From the cell containing the given text, extract its center point as (X, Y) coordinate. 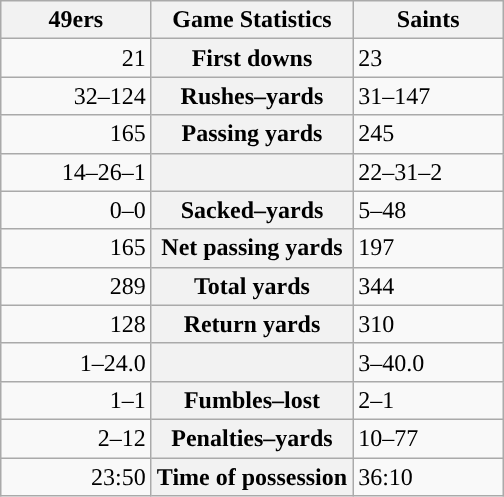
22–31–2 (428, 172)
5–48 (428, 210)
245 (428, 134)
2–1 (428, 400)
197 (428, 248)
First downs (252, 58)
Sacked–yards (252, 210)
14–26–1 (76, 172)
Time of possession (252, 477)
1–24.0 (76, 362)
Saints (428, 20)
1–1 (76, 400)
Return yards (252, 324)
31–147 (428, 96)
Fumbles–lost (252, 400)
23 (428, 58)
Penalties–yards (252, 438)
Game Statistics (252, 20)
Total yards (252, 286)
3–40.0 (428, 362)
344 (428, 286)
23:50 (76, 477)
289 (76, 286)
32–124 (76, 96)
49ers (76, 20)
2–12 (76, 438)
128 (76, 324)
Rushes–yards (252, 96)
Passing yards (252, 134)
10–77 (428, 438)
Net passing yards (252, 248)
36:10 (428, 477)
310 (428, 324)
21 (76, 58)
0–0 (76, 210)
